Pinpoint the cell where the given text exists, returning its (X, Y) midpoint coordinate. 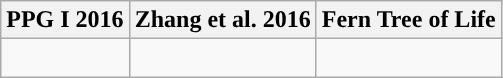
Fern Tree of Life (408, 20)
PPG I 2016 (65, 20)
Zhang et al. 2016 (222, 20)
